From the cell containing the given text, extract its center point as [X, Y] coordinate. 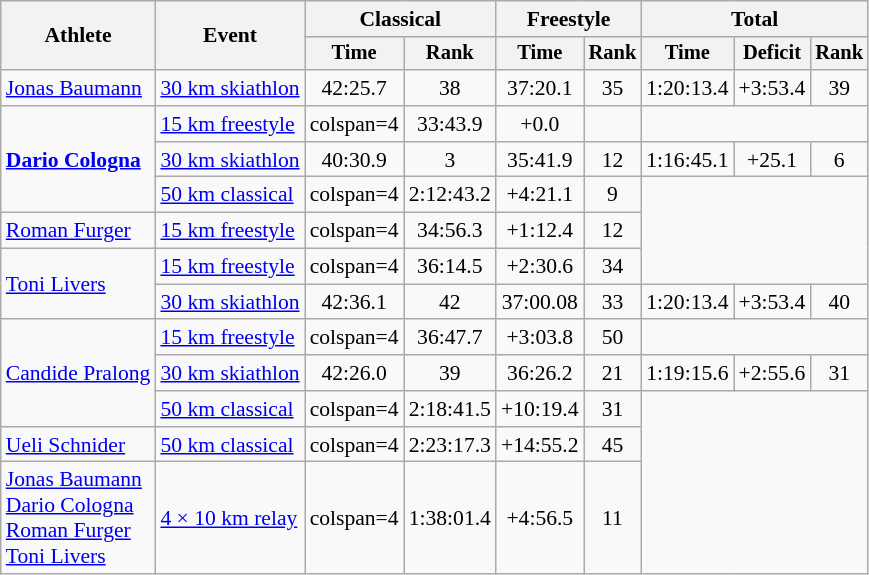
+10:19.4 [540, 409]
1:16:45.1 [687, 160]
2:18:41.5 [450, 409]
1:38:01.4 [450, 518]
34:56.3 [450, 231]
6 [839, 160]
38 [450, 88]
Freestyle [568, 19]
2:12:43.2 [450, 195]
45 [613, 445]
+3:03.8 [540, 338]
+25.1 [772, 160]
4 × 10 km relay [230, 518]
+2:55.6 [772, 373]
36:26.2 [540, 373]
33 [613, 302]
36:47.7 [450, 338]
Classical [400, 19]
35:41.9 [540, 160]
1:19:15.6 [687, 373]
3 [450, 160]
Deficit [772, 54]
Candide Pralong [78, 374]
Jonas Baumann [78, 88]
+14:55.2 [540, 445]
Toni Livers [78, 284]
Roman Furger [78, 231]
Jonas BaumannDario ColognaRoman FurgerToni Livers [78, 518]
Athlete [78, 36]
37:00.08 [540, 302]
42:36.1 [354, 302]
+1:12.4 [540, 231]
Ueli Schnider [78, 445]
+4:56.5 [540, 518]
+0.0 [540, 124]
42:25.7 [354, 88]
Total [754, 19]
2:23:17.3 [450, 445]
+4:21.1 [540, 195]
40 [839, 302]
9 [613, 195]
42 [450, 302]
34 [613, 267]
36:14.5 [450, 267]
11 [613, 518]
37:20.1 [540, 88]
35 [613, 88]
33:43.9 [450, 124]
Event [230, 36]
21 [613, 373]
40:30.9 [354, 160]
50 [613, 338]
Dario Cologna [78, 160]
42:26.0 [354, 373]
+2:30.6 [540, 267]
